Scan for the cell matching the given text and deliver its [X, Y] coordinate at center. 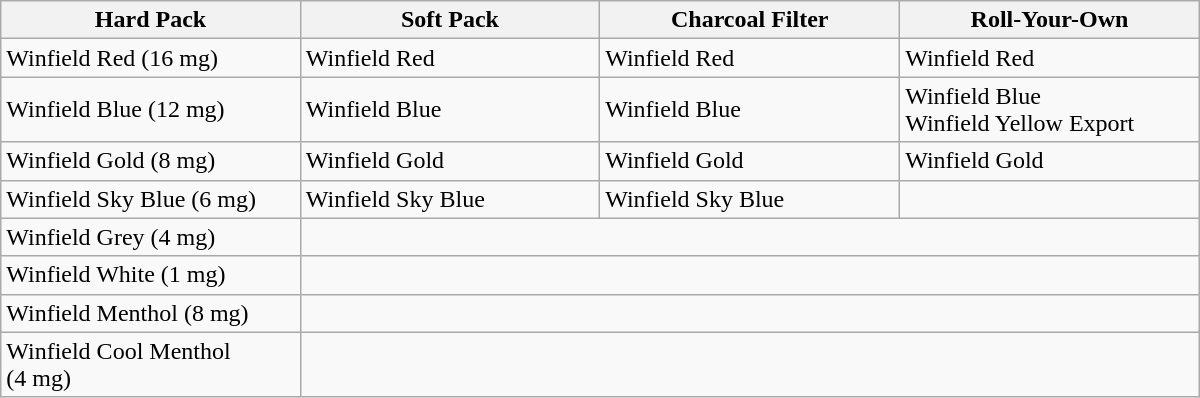
Soft Pack [450, 20]
Winfield Grey (4 mg) [150, 237]
Charcoal Filter [750, 20]
Winfield Blue (12 mg) [150, 110]
Winfield White (1 mg) [150, 275]
Hard Pack [150, 20]
Winfield Red (16 mg) [150, 58]
Winfield Menthol (8 mg) [150, 313]
Winfield Cool Menthol (4 mg) [150, 364]
Roll-Your-Own [1050, 20]
Winfield Gold (8 mg) [150, 161]
Winfield BlueWinfield Yellow Export [1050, 110]
Winfield Sky Blue (6 mg) [150, 199]
